Find where the given text appears and provide that cell's center as [x, y] coordinate. 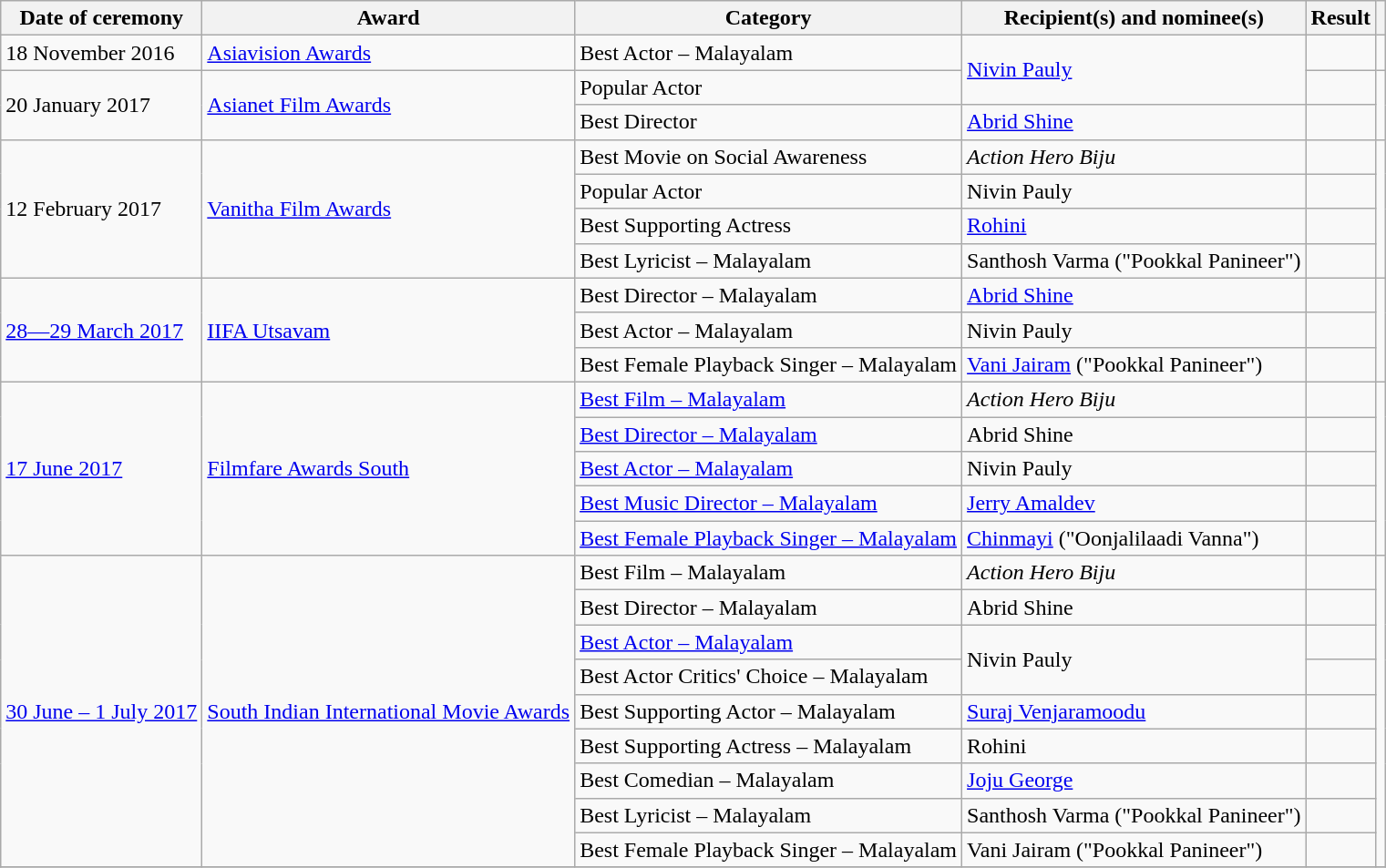
Recipient(s) and nominee(s) [1134, 18]
Award [388, 18]
Best Actor Critics' Choice – Malayalam [769, 677]
Jerry Amaldev [1134, 504]
18 November 2016 [102, 53]
Suraj Venjaramoodu [1134, 711]
28—29 March 2017 [102, 330]
Asiavision Awards [388, 53]
Best Comedian – Malayalam [769, 781]
South Indian International Movie Awards [388, 712]
Best Music Director – Malayalam [769, 504]
Result [1340, 18]
Best Supporting Actress [769, 226]
Filmfare Awards South [388, 468]
Asianet Film Awards [388, 105]
Vanitha Film Awards [388, 209]
12 February 2017 [102, 209]
20 January 2017 [102, 105]
17 June 2017 [102, 468]
Best Director [769, 122]
Best Supporting Actor – Malayalam [769, 711]
30 June – 1 July 2017 [102, 712]
Category [769, 18]
Best Supporting Actress – Malayalam [769, 746]
Date of ceremony [102, 18]
Best Movie on Social Awareness [769, 157]
Joju George [1134, 781]
Chinmayi ("Oonjalilaadi Vanna") [1134, 538]
IIFA Utsavam [388, 330]
